Pinpoint the cell where the given text exists, returning its (X, Y) midpoint coordinate. 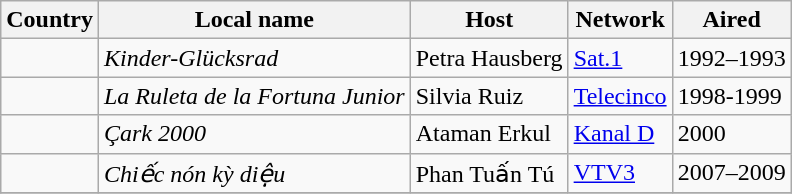
Kanal D (620, 134)
Network (620, 20)
1992–1993 (732, 58)
Çark 2000 (254, 134)
La Ruleta de la Fortuna Junior (254, 96)
Telecinco (620, 96)
VTV3 (620, 173)
Country (50, 20)
Silvia Ruiz (489, 96)
2007–2009 (732, 173)
Local name (254, 20)
Chiếc nón kỳ diệu (254, 173)
Phan Tuấn Tú (489, 173)
Ataman Erkul (489, 134)
Host (489, 20)
Aired (732, 20)
Sat.1 (620, 58)
1998-1999 (732, 96)
2000 (732, 134)
Petra Hausberg (489, 58)
Kinder-Glücksrad (254, 58)
